Provide the [x, y] coordinate of the cell's center where the given text is located.  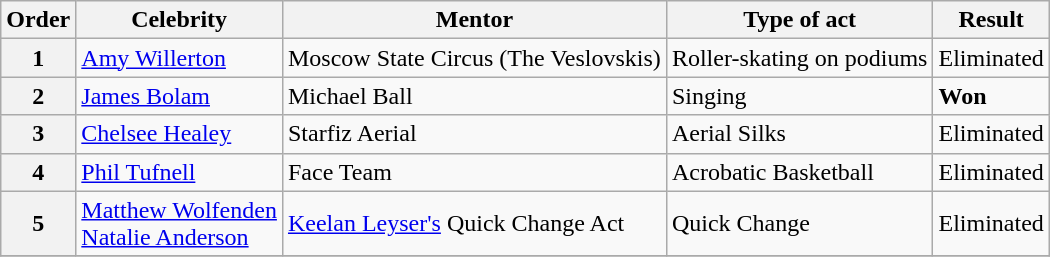
3 [38, 134]
Matthew WolfendenNatalie Anderson [180, 224]
Starfiz Aerial [474, 134]
Quick Change [800, 224]
Won [991, 96]
1 [38, 58]
Chelsee Healey [180, 134]
Face Team [474, 172]
Acrobatic Basketball [800, 172]
Michael Ball [474, 96]
Result [991, 20]
Type of act [800, 20]
Singing [800, 96]
5 [38, 224]
Order [38, 20]
Aerial Silks [800, 134]
Roller-skating on podiums [800, 58]
Amy Willerton [180, 58]
2 [38, 96]
4 [38, 172]
James Bolam [180, 96]
Keelan Leyser's Quick Change Act [474, 224]
Phil Tufnell [180, 172]
Moscow State Circus (The Veslovskis) [474, 58]
Mentor [474, 20]
Celebrity [180, 20]
